Provide the (x, y) coordinate of the cell's center where the given text is located.  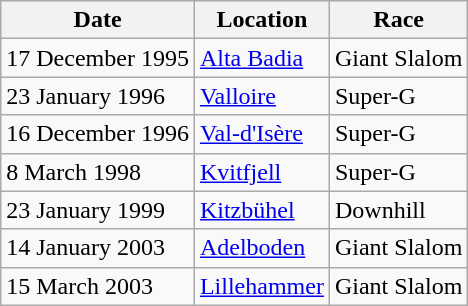
23 January 1996 (98, 96)
Downhill (398, 210)
8 March 1998 (98, 172)
23 January 1999 (98, 210)
Valloire (262, 96)
Val-d'Isère (262, 134)
Kitzbühel (262, 210)
Lillehammer (262, 286)
Date (98, 20)
16 December 1996 (98, 134)
17 December 1995 (98, 58)
Adelboden (262, 248)
15 March 2003 (98, 286)
Kvitfjell (262, 172)
Race (398, 20)
Location (262, 20)
Alta Badia (262, 58)
14 January 2003 (98, 248)
